Detect which cell encompasses the target text, then output its [x, y] center coordinate. 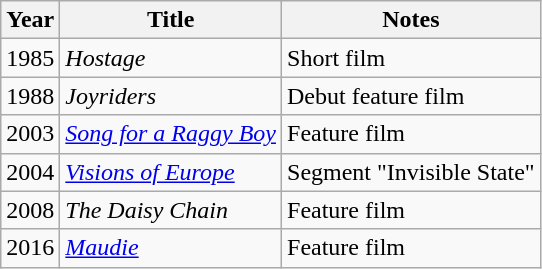
Title [171, 20]
2016 [30, 248]
Notes [412, 20]
2008 [30, 210]
Visions of Europe [171, 172]
Short film [412, 58]
1988 [30, 96]
Joyriders [171, 96]
Song for a Raggy Boy [171, 134]
2003 [30, 134]
Year [30, 20]
Hostage [171, 58]
The Daisy Chain [171, 210]
Segment "Invisible State" [412, 172]
Maudie [171, 248]
1985 [30, 58]
2004 [30, 172]
Debut feature film [412, 96]
